For the text-containing cell, return its midpoint in (X, Y) coordinate format. 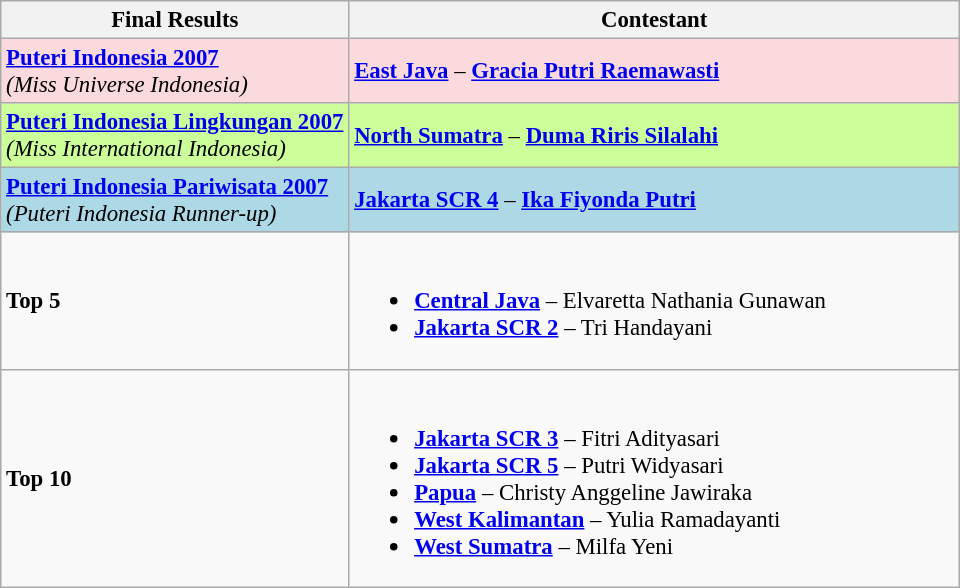
East Java – Gracia Putri Raemawasti (654, 72)
Puteri Indonesia Lingkungan 2007(Miss International Indonesia) (175, 136)
Top 5 (175, 300)
Puteri Indonesia Pariwisata 2007(Puteri Indonesia Runner-up) (175, 200)
Puteri Indonesia 2007(Miss Universe Indonesia) (175, 72)
Top 10 (175, 478)
Contestant (654, 20)
Jakarta SCR 4 – Ika Fiyonda Putri (654, 200)
Final Results (175, 20)
North Sumatra – Duma Riris Silalahi (654, 136)
Central Java – Elvaretta Nathania Gunawan Jakarta SCR 2 – Tri Handayani (654, 300)
